Search for the cell housing the specified text and yield its [x, y] center coordinate. 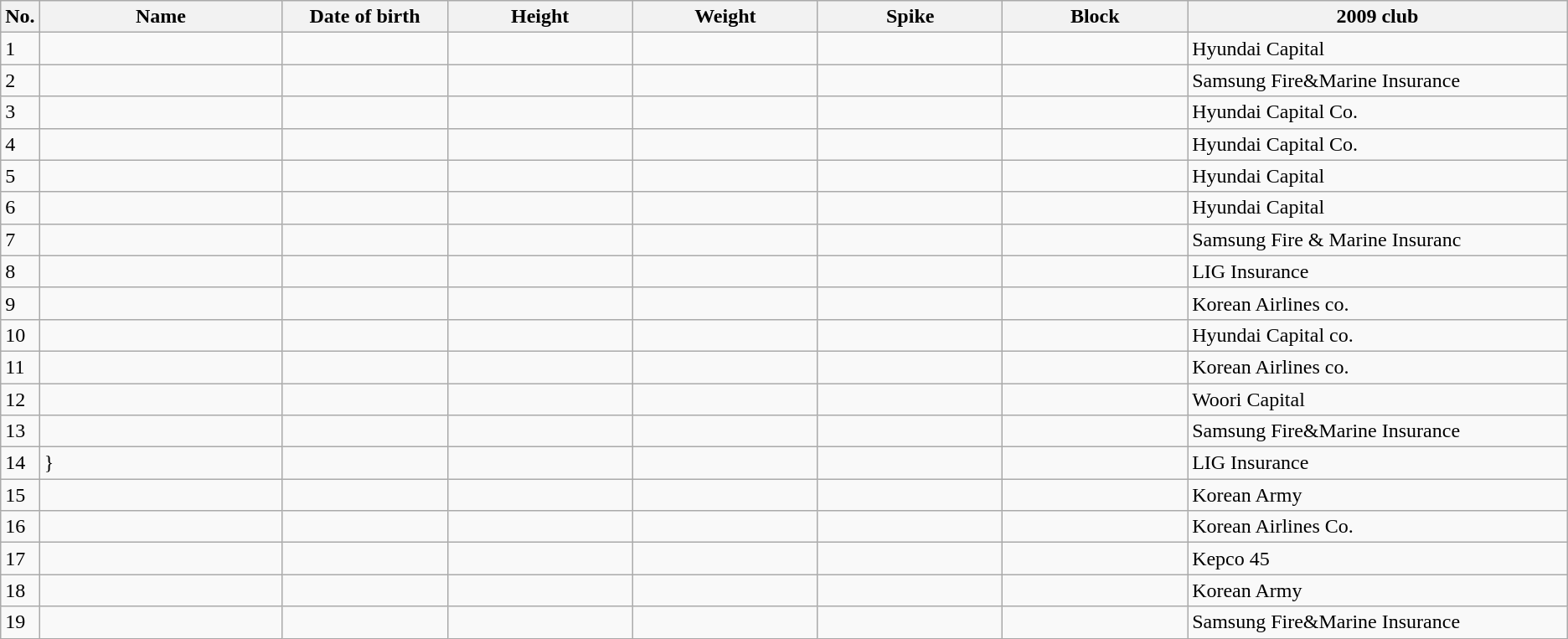
No. [20, 17]
17 [20, 559]
Korean Airlines Co. [1378, 527]
Weight [725, 17]
16 [20, 527]
6 [20, 208]
Hyundai Capital co. [1378, 335]
15 [20, 495]
Date of birth [365, 17]
Spike [910, 17]
18 [20, 590]
12 [20, 399]
Height [539, 17]
Woori Capital [1378, 399]
Name [161, 17]
19 [20, 622]
2009 club [1378, 17]
11 [20, 367]
Block [1096, 17]
4 [20, 144]
5 [20, 176]
13 [20, 431]
} [161, 463]
8 [20, 271]
Kepco 45 [1378, 559]
14 [20, 463]
7 [20, 240]
10 [20, 335]
Samsung Fire & Marine Insuranc [1378, 240]
2 [20, 80]
9 [20, 303]
3 [20, 112]
1 [20, 49]
